Detect which cell encompasses the target text, then output its [X, Y] center coordinate. 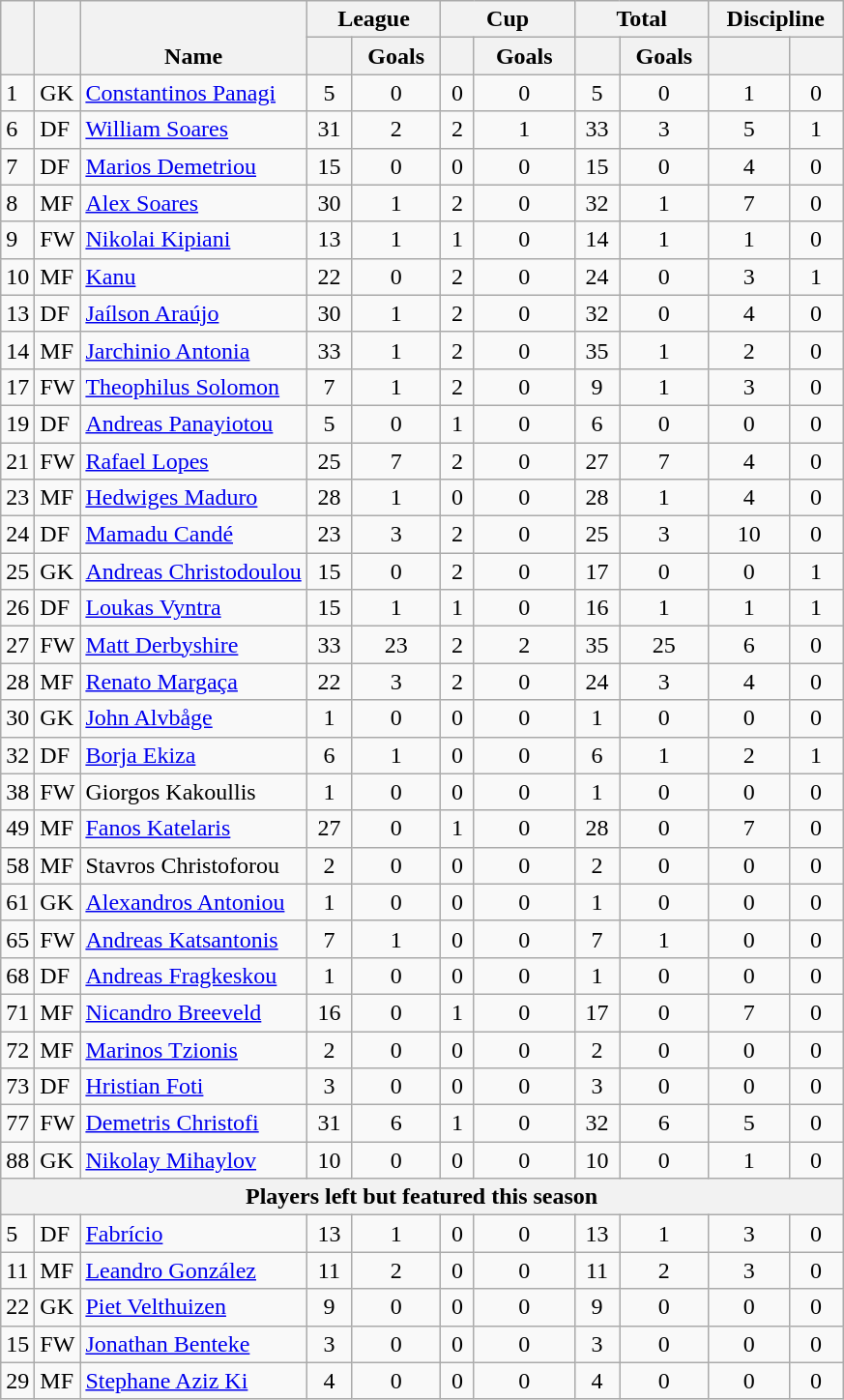
Marios Demetriou [193, 166]
Stavros Christoforou [193, 865]
William Soares [193, 130]
73 [17, 1087]
Piet Velthuizen [193, 1307]
26 [17, 608]
29 [17, 1381]
72 [17, 1049]
Andreas Panayiotou [193, 423]
Nikolay Mihaylov [193, 1160]
Alexandros Antoniou [193, 902]
77 [17, 1123]
Hedwiges Maduro [193, 498]
Cup [509, 19]
21 [17, 461]
Players left but featured this season [422, 1197]
Borja Ekiza [193, 755]
John Alvbåge [193, 718]
Name [193, 38]
League [373, 19]
Marinos Tzionis [193, 1049]
Loukas Vyntra [193, 608]
19 [17, 423]
Jarchinio Antonia [193, 350]
Nikolai Kipiani [193, 240]
49 [17, 829]
Nicandro Breeveld [193, 1012]
88 [17, 1160]
Kanu [193, 277]
38 [17, 792]
Fanos Katelaris [193, 829]
65 [17, 939]
Fabrício [193, 1234]
Rafael Lopes [193, 461]
58 [17, 865]
Renato Margaça [193, 682]
Hristian Foti [193, 1087]
Andreas Katsantonis [193, 939]
Constantinos Panagi [193, 93]
Demetris Christofi [193, 1123]
Andreas Fragkeskou [193, 976]
Alex Soares [193, 203]
Mamadu Candé [193, 535]
8 [17, 203]
71 [17, 1012]
Andreas Christodoulou [193, 571]
Matt Derbyshire [193, 645]
Leandro González [193, 1270]
Theophilus Solomon [193, 387]
61 [17, 902]
Total [642, 19]
Stephane Aziz Ki [193, 1381]
Jonathan Benteke [193, 1344]
68 [17, 976]
Giorgos Kakoullis [193, 792]
Discipline [775, 19]
Jaílson Araújo [193, 313]
